Determine the [X, Y] coordinate at the center of the cell enclosing the given text.  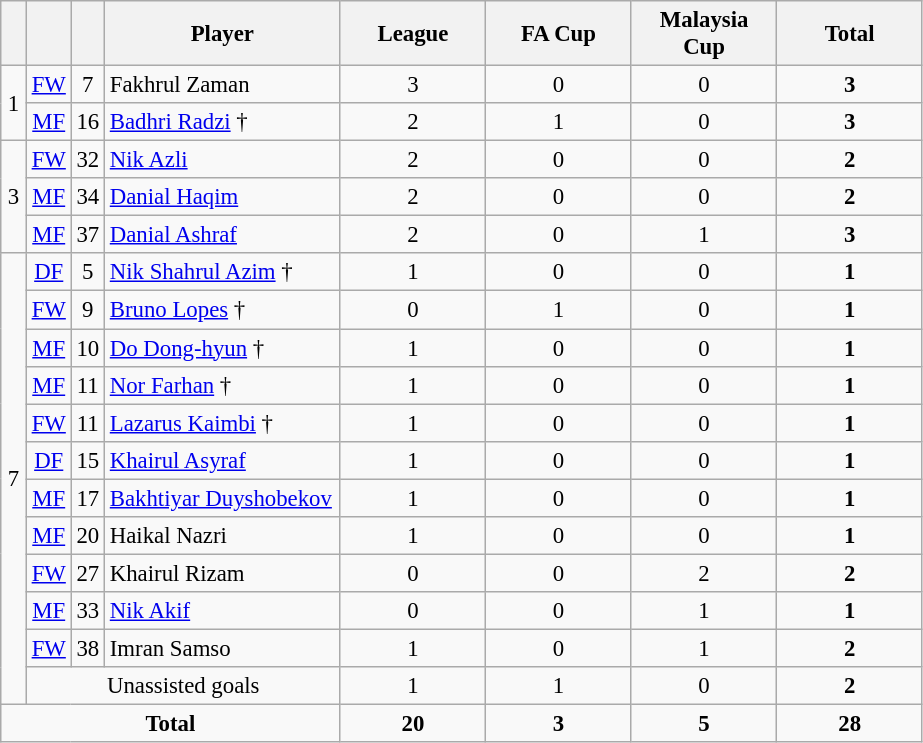
Bruno Lopes † [222, 310]
Khairul Rizam [222, 573]
Malaysia Cup [704, 34]
Khairul Asyraf [222, 460]
38 [88, 648]
Unassisted goals [183, 686]
Danial Ashraf [222, 235]
Bakhtiyar Duyshobekov [222, 498]
10 [88, 348]
Nik Azli [222, 160]
27 [88, 573]
Do Dong-hyun † [222, 348]
League [413, 34]
16 [88, 122]
Nik Akif [222, 611]
FA Cup [559, 34]
Nor Farhan † [222, 385]
Nik Shahrul Azim † [222, 273]
34 [88, 197]
17 [88, 498]
Player [222, 34]
28 [850, 724]
Fakhrul Zaman [222, 85]
Haikal Nazri [222, 536]
33 [88, 611]
9 [88, 310]
Badhri Radzi † [222, 122]
32 [88, 160]
37 [88, 235]
Lazarus Kaimbi † [222, 423]
Imran Samso [222, 648]
15 [88, 460]
Danial Haqim [222, 197]
